Pinpoint the cell where the given text exists, returning its (X, Y) midpoint coordinate. 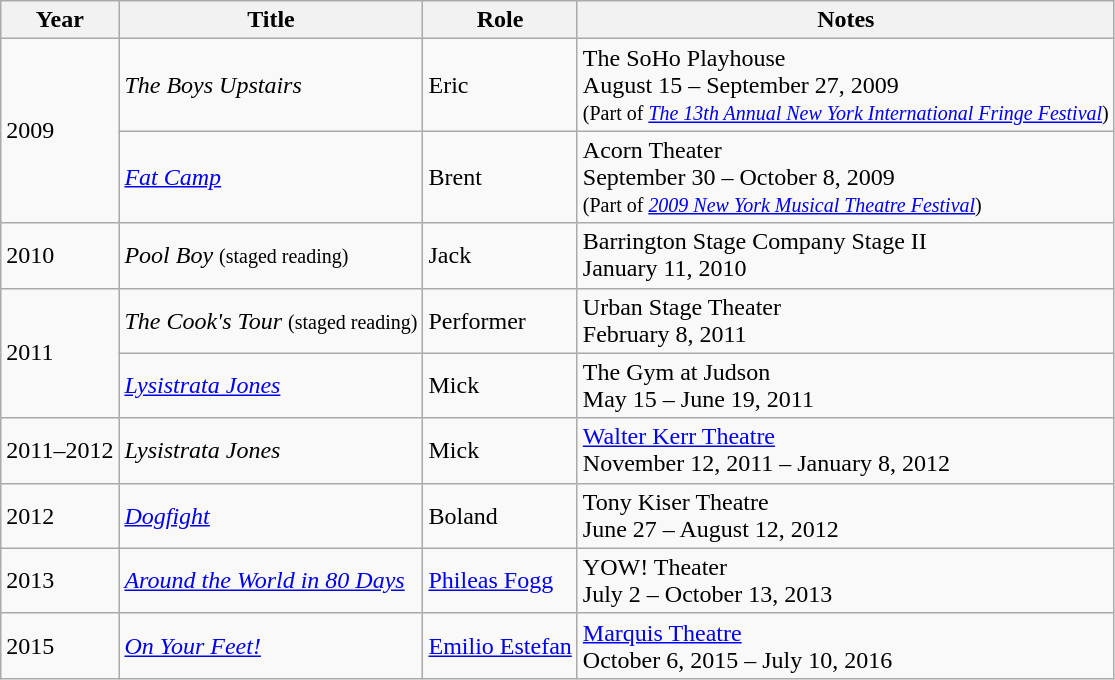
Brent (500, 177)
The Gym at Judson May 15 – June 19, 2011 (846, 386)
2011 (60, 353)
Barrington Stage Company Stage II January 11, 2010 (846, 256)
The Boys Upstairs (271, 85)
Tony Kiser Theatre June 27 – August 12, 2012 (846, 516)
2015 (60, 646)
Boland (500, 516)
Marquis Theatre October 6, 2015 – July 10, 2016 (846, 646)
YOW! Theater July 2 – October 13, 2013 (846, 580)
The Cook's Tour (staged reading) (271, 320)
The SoHo Playhouse August 15 – September 27, 2009 (Part of The 13th Annual New York International Fringe Festival) (846, 85)
2010 (60, 256)
Fat Camp (271, 177)
Around the World in 80 Days (271, 580)
Urban Stage Theater February 8, 2011 (846, 320)
Role (500, 20)
2011–2012 (60, 450)
Title (271, 20)
Dogfight (271, 516)
Walter Kerr Theatre November 12, 2011 – January 8, 2012 (846, 450)
Acorn Theater September 30 – October 8, 2009 (Part of 2009 New York Musical Theatre Festival) (846, 177)
On Your Feet! (271, 646)
2013 (60, 580)
Eric (500, 85)
2009 (60, 131)
Year (60, 20)
Emilio Estefan (500, 646)
Pool Boy (staged reading) (271, 256)
Performer (500, 320)
Notes (846, 20)
Jack (500, 256)
Phileas Fogg (500, 580)
2012 (60, 516)
